Provide the [x, y] coordinate of the cell's center where the given text is located.  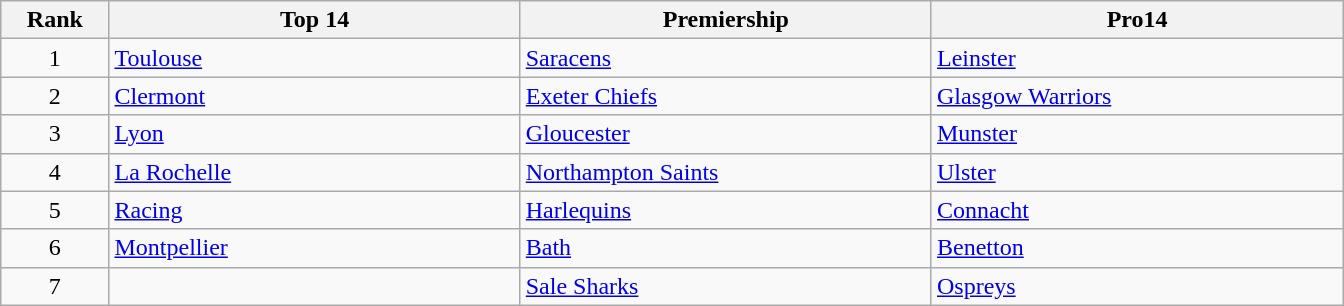
Gloucester [726, 134]
4 [55, 172]
Clermont [314, 96]
7 [55, 286]
Bath [726, 248]
Leinster [1136, 58]
Racing [314, 210]
Montpellier [314, 248]
Top 14 [314, 20]
5 [55, 210]
Harlequins [726, 210]
Ulster [1136, 172]
Ospreys [1136, 286]
2 [55, 96]
Rank [55, 20]
Toulouse [314, 58]
6 [55, 248]
Sale Sharks [726, 286]
Pro14 [1136, 20]
Munster [1136, 134]
3 [55, 134]
Benetton [1136, 248]
Saracens [726, 58]
Lyon [314, 134]
1 [55, 58]
La Rochelle [314, 172]
Northampton Saints [726, 172]
Glasgow Warriors [1136, 96]
Exeter Chiefs [726, 96]
Connacht [1136, 210]
Premiership [726, 20]
